Determine the [x, y] coordinate at the center of the cell enclosing the given text.  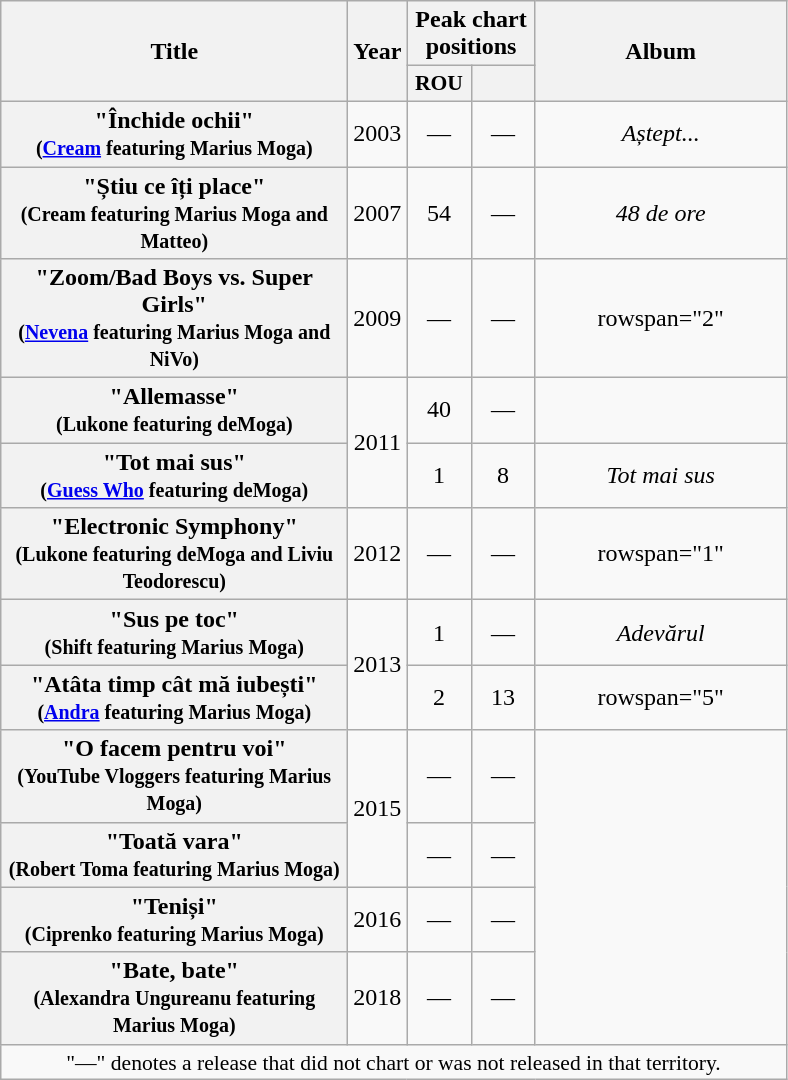
"Teniși"(Ciprenko featuring Marius Moga) [174, 920]
2003 [378, 134]
2 [439, 698]
rowspan="5" [660, 698]
ROU [439, 84]
13 [503, 698]
Title [174, 52]
Tot mai sus [660, 476]
Album [660, 52]
2007 [378, 212]
"Zoom/Bad Boys vs. Super Girls"(Nevena featuring Marius Moga and NiVo) [174, 318]
"Allemasse"(Lukone featuring deMoga) [174, 410]
"Bate, bate"(Alexandra Ungureanu featuring Marius Moga) [174, 998]
2009 [378, 318]
"Electronic Symphony"(Lukone featuring deMoga and Liviu Teodorescu) [174, 554]
"Toată vara"(Robert Toma featuring Marius Moga) [174, 854]
"O facem pentru voi"(YouTube Vloggers featuring Marius Moga) [174, 776]
54 [439, 212]
"Știu ce îți place"(Cream featuring Marius Moga and Matteo) [174, 212]
rowspan="1" [660, 554]
2015 [378, 808]
40 [439, 410]
2012 [378, 554]
"Închide ochii"(Cream featuring Marius Moga) [174, 134]
rowspan="2" [660, 318]
"Tot mai sus"(Guess Who featuring deMoga) [174, 476]
8 [503, 476]
2011 [378, 443]
2016 [378, 920]
Adevărul [660, 632]
Peak chart positions [471, 34]
2018 [378, 998]
Year [378, 52]
"Sus pe toc"(Shift featuring Marius Moga) [174, 632]
"Atâta timp cât mă iubești"(Andra featuring Marius Moga) [174, 698]
2013 [378, 665]
Aștept... [660, 134]
48 de ore [660, 212]
"—" denotes a release that did not chart or was not released in that territory. [394, 1062]
